Output the [x, y] coordinate of the center of the cell containing the given text.  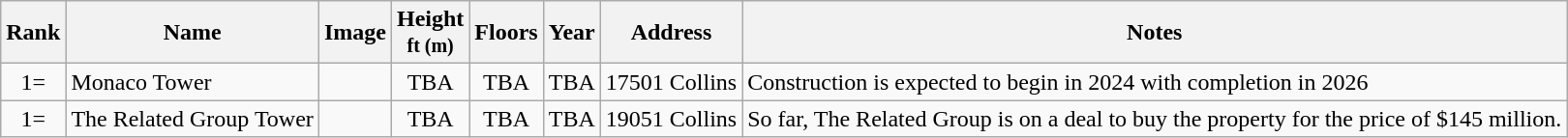
Rank [33, 33]
Notes [1155, 33]
17501 Collins [671, 82]
19051 Collins [671, 119]
Heightft (m) [430, 33]
The Related Group Tower [193, 119]
Address [671, 33]
Year [571, 33]
Image [354, 33]
Floors [506, 33]
Monaco Tower [193, 82]
So far, The Related Group is on a deal to buy the property for the price of $145 million. [1155, 119]
Name [193, 33]
Construction is expected to begin in 2024 with completion in 2026 [1155, 82]
